Extract the [X, Y] coordinate from the center of the cell holding the provided text.  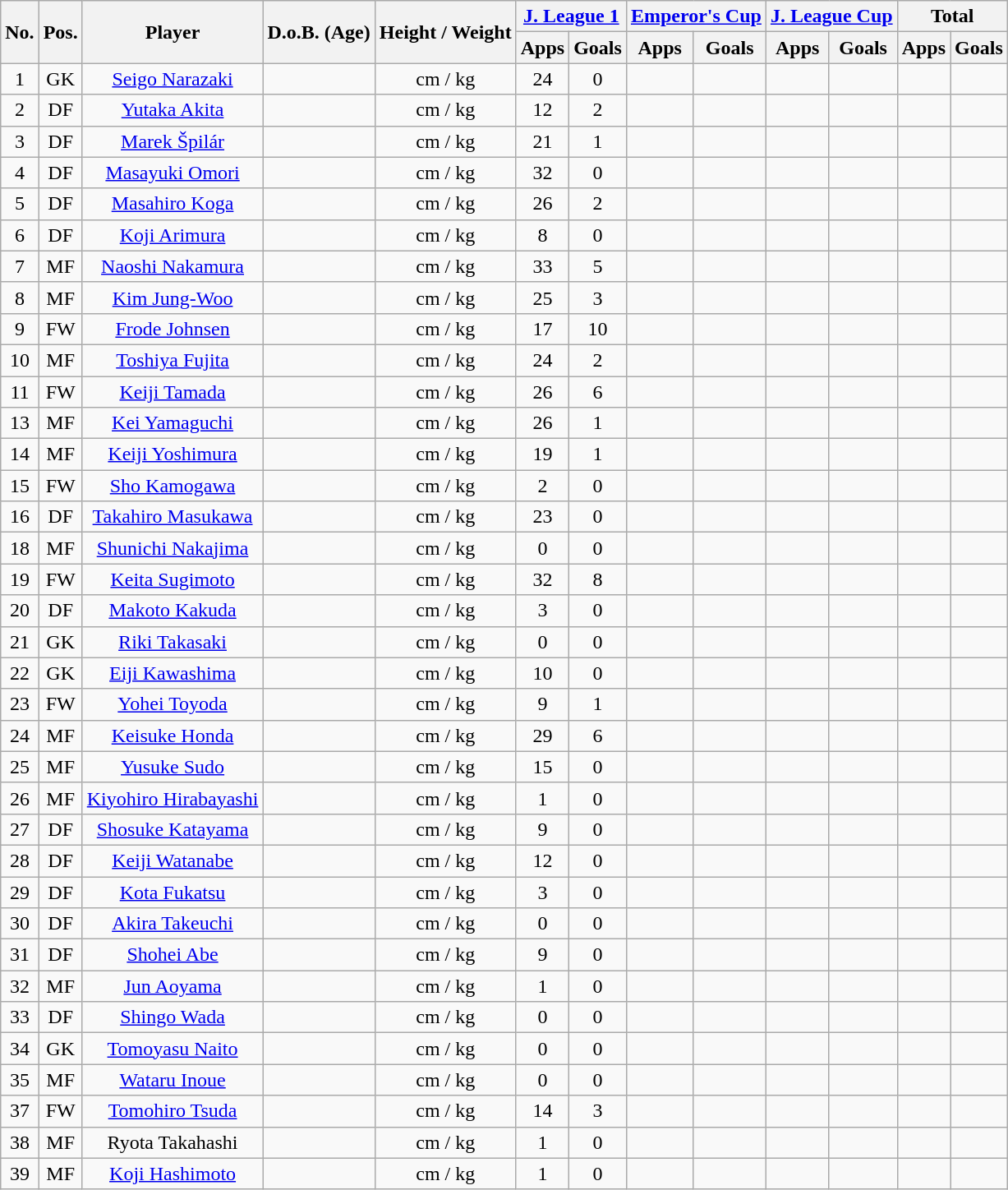
22 [20, 673]
38 [20, 1142]
Yohei Toyoda [173, 704]
J. League 1 [571, 16]
20 [20, 611]
Naoshi Nakamura [173, 266]
Keiji Tamada [173, 392]
Keita Sugimoto [173, 579]
No. [20, 32]
Kei Yamaguchi [173, 423]
D.o.B. (Age) [319, 32]
28 [20, 860]
4 [20, 173]
16 [20, 517]
Seigo Narazaki [173, 79]
39 [20, 1174]
Shohei Abe [173, 955]
30 [20, 924]
Emperor's Cup [696, 16]
34 [20, 1049]
Height / Weight [445, 32]
Sho Kamogawa [173, 486]
Kim Jung-Woo [173, 297]
Jun Aoyama [173, 986]
Shosuke Katayama [173, 829]
Marek Špilár [173, 141]
Kota Fukatsu [173, 892]
Keisuke Honda [173, 736]
Wataru Inoue [173, 1080]
Keiji Watanabe [173, 860]
Akira Takeuchi [173, 924]
Masayuki Omori [173, 173]
13 [20, 423]
Ryota Takahashi [173, 1142]
Keiji Yoshimura [173, 454]
Takahiro Masukawa [173, 517]
27 [20, 829]
Frode Johnsen [173, 329]
7 [20, 266]
Koji Arimura [173, 235]
Makoto Kakuda [173, 611]
11 [20, 392]
Yutaka Akita [173, 110]
35 [20, 1080]
18 [20, 548]
Tomoyasu Naito [173, 1049]
Masahiro Koga [173, 204]
Player [173, 32]
Kiyohiro Hirabayashi [173, 798]
Pos. [61, 32]
Koji Hashimoto [173, 1174]
Toshiya Fujita [173, 360]
Shunichi Nakajima [173, 548]
37 [20, 1111]
J. League Cup [831, 16]
Total [952, 16]
17 [542, 329]
Shingo Wada [173, 1017]
31 [20, 955]
Riki Takasaki [173, 642]
Tomohiro Tsuda [173, 1111]
Eiji Kawashima [173, 673]
Yusuke Sudo [173, 767]
